Provide the [x, y] coordinate of the cell's center where the given text is located.  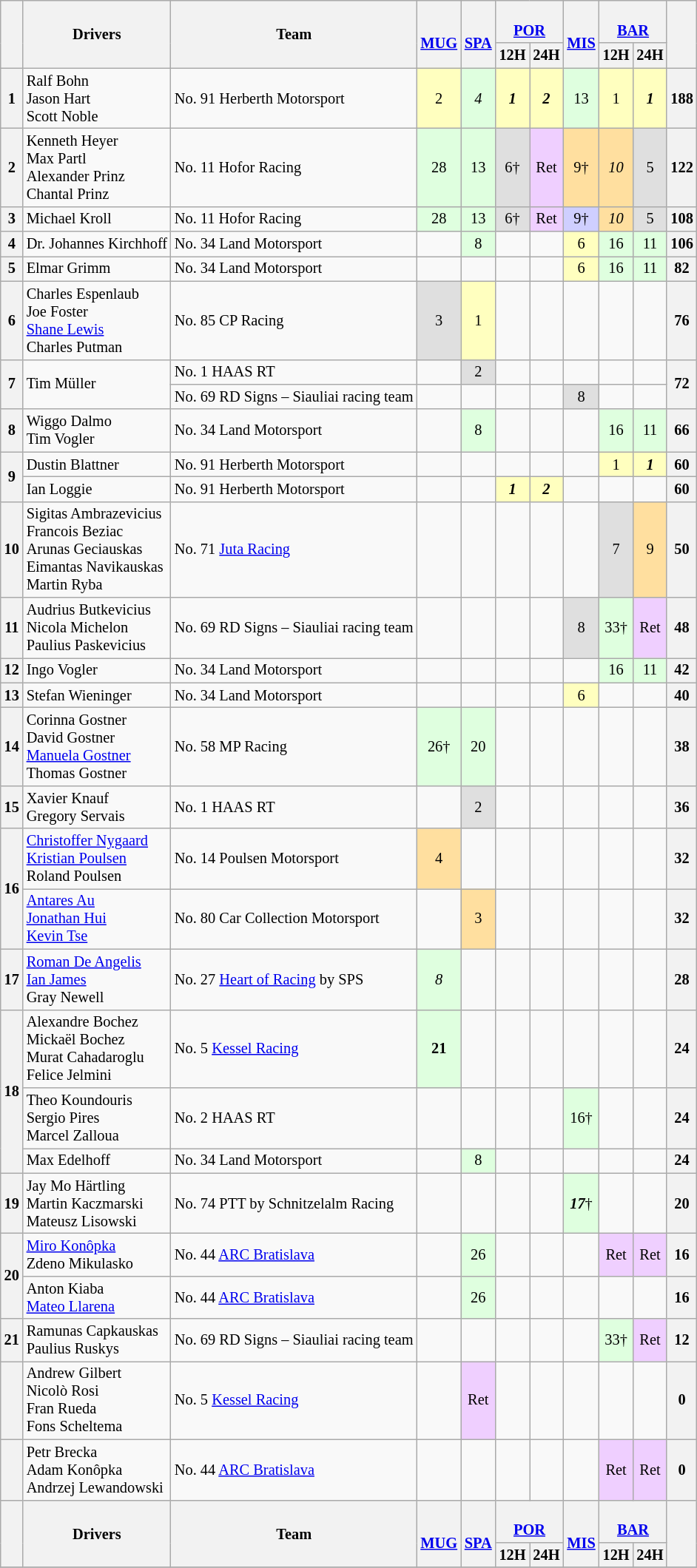
Stefan Wieninger [97, 695]
82 [681, 268]
Audrius Butkevicius Nicola Michelon Paulius Paskevicius [97, 628]
No. 14 Poulsen Motorsport [294, 859]
76 [681, 320]
Dustin Blattner [97, 464]
Max Edelhoff [97, 1160]
42 [681, 670]
Ramunas Capkauskas Paulius Ruskys [97, 1340]
No. 71 Juta Racing [294, 550]
Xavier Knauf Gregory Servais [97, 807]
Charles Espenlaub Joe Foster Shane Lewis Charles Putman [97, 320]
50 [681, 550]
38 [681, 746]
No. 80 Car Collection Motorsport [294, 919]
Elmar Grimm [97, 268]
106 [681, 244]
Anton Kiaba Mateo Llarena [97, 1297]
Tim Müller [97, 385]
15 [12, 807]
Roman De Angelis Ian James Gray Newell [97, 979]
Antares Au Jonathan Hui Kevin Tse [97, 919]
48 [681, 628]
17† [581, 1203]
188 [681, 98]
Christoffer Nygaard Kristian Poulsen Roland Poulsen [97, 859]
16† [581, 1118]
17 [12, 979]
Ian Loggie [97, 489]
Michael Kroll [97, 219]
Alexandre Bochez Mickaël Bochez Murat Cahadaroglu Felice Jelmini [97, 1049]
No. 27 Heart of Racing by SPS [294, 979]
Kenneth Heyer Max Partl Alexander Prinz Chantal Prinz [97, 167]
Wiggo Dalmo Tim Vogler [97, 430]
Jay Mo Härtling Martin Kaczmarski Mateusz Lisowski [97, 1203]
No. 85 CP Racing [294, 320]
18 [12, 1092]
36 [681, 807]
Petr Brecka Adam Konôpka Andrzej Lewandowski [97, 1470]
Dr. Johannes Kirchhoff [97, 244]
No. 2 HAAS RT [294, 1118]
19 [12, 1203]
108 [681, 219]
Ralf Bohn Jason Hart Scott Noble [97, 98]
14 [12, 746]
Ingo Vogler [97, 670]
Corinna Gostner David Gostner Manuela Gostner Thomas Gostner [97, 746]
40 [681, 695]
26† [439, 746]
No. 58 MP Racing [294, 746]
66 [681, 430]
Miro Konôpka Zdeno Mikulasko [97, 1254]
Andrew Gilbert Nicolò Rosi Fran Rueda Fons Scheltema [97, 1400]
Theo Koundouris Sergio Pires Marcel Zalloua [97, 1118]
122 [681, 167]
No. 74 PTT by Schnitzelalm Racing [294, 1203]
72 [681, 385]
Sigitas Ambrazevicius Francois Beziac Arunas Geciauskas Eimantas Navikauskas Martin Ryba [97, 550]
